For the text-containing cell, return its midpoint in (x, y) coordinate format. 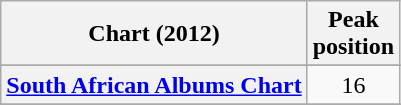
Peakposition (353, 34)
South African Albums Chart (154, 85)
Chart (2012) (154, 34)
16 (353, 85)
